Output the [X, Y] coordinate of the center of the cell containing the given text.  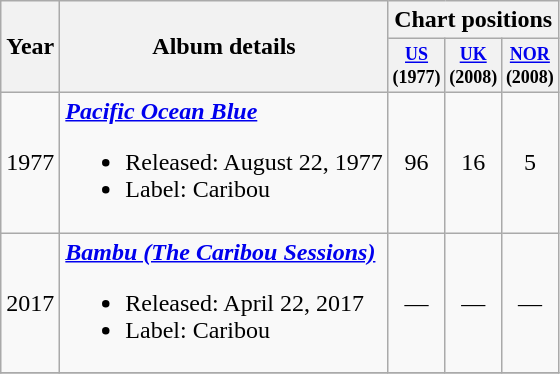
Chart positions [473, 20]
Pacific Ocean BlueReleased: August 22, 1977Label: Caribou [224, 162]
1977 [30, 162]
Bambu (The Caribou Sessions)Released: April 22, 2017Label: Caribou [224, 303]
16 [474, 162]
Album details [224, 47]
UK (2008) [474, 66]
US (1977) [416, 66]
2017 [30, 303]
96 [416, 162]
NOR (2008) [530, 66]
Year [30, 47]
5 [530, 162]
